Output the (X, Y) coordinate of the center of the cell containing the given text.  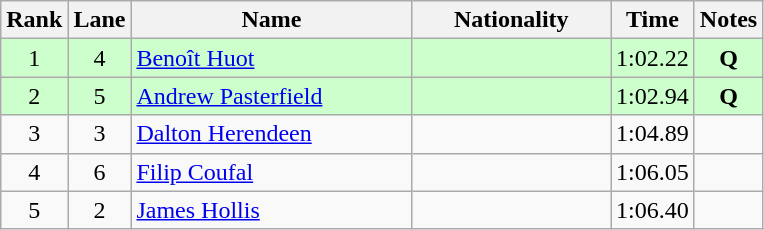
1:04.89 (653, 134)
Andrew Pasterfield (272, 96)
1 (34, 58)
Notes (728, 20)
Nationality (512, 20)
1:02.94 (653, 96)
6 (100, 172)
Benoît Huot (272, 58)
1:06.05 (653, 172)
Dalton Herendeen (272, 134)
James Hollis (272, 210)
1:06.40 (653, 210)
Time (653, 20)
Lane (100, 20)
Name (272, 20)
Rank (34, 20)
Filip Coufal (272, 172)
1:02.22 (653, 58)
